Provide the (X, Y) coordinate of the cell's center where the given text is located.  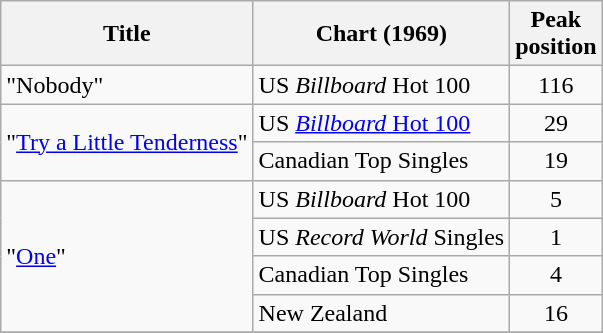
"Try a Little Tenderness" (127, 142)
Chart (1969) (382, 34)
19 (556, 161)
116 (556, 85)
5 (556, 199)
Title (127, 34)
"One" (127, 256)
16 (556, 313)
New Zealand (382, 313)
"Nobody" (127, 85)
4 (556, 275)
Peakposition (556, 34)
29 (556, 123)
US Record World Singles (382, 237)
1 (556, 237)
